Locate the cell with the specified text and output its [x, y] center coordinate. 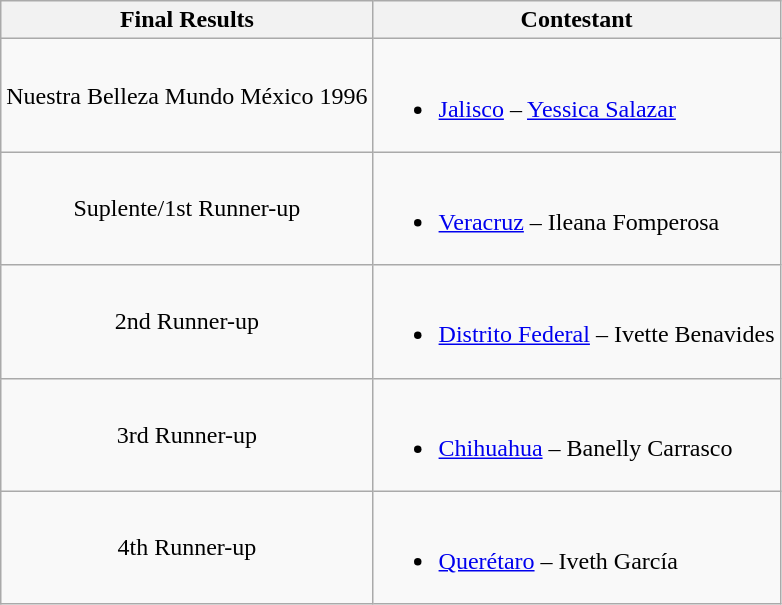
Chihuahua – Banelly Carrasco [576, 434]
Distrito Federal – Ivette Benavides [576, 322]
Jalisco – Yessica Salazar [576, 96]
4th Runner-up [187, 548]
Nuestra Belleza Mundo México 1996 [187, 96]
Veracruz – Ileana Fomperosa [576, 208]
Querétaro – Iveth García [576, 548]
Contestant [576, 20]
Suplente/1st Runner-up [187, 208]
3rd Runner-up [187, 434]
2nd Runner-up [187, 322]
Final Results [187, 20]
